Provide the [x, y] coordinate of the cell's center where the given text is located.  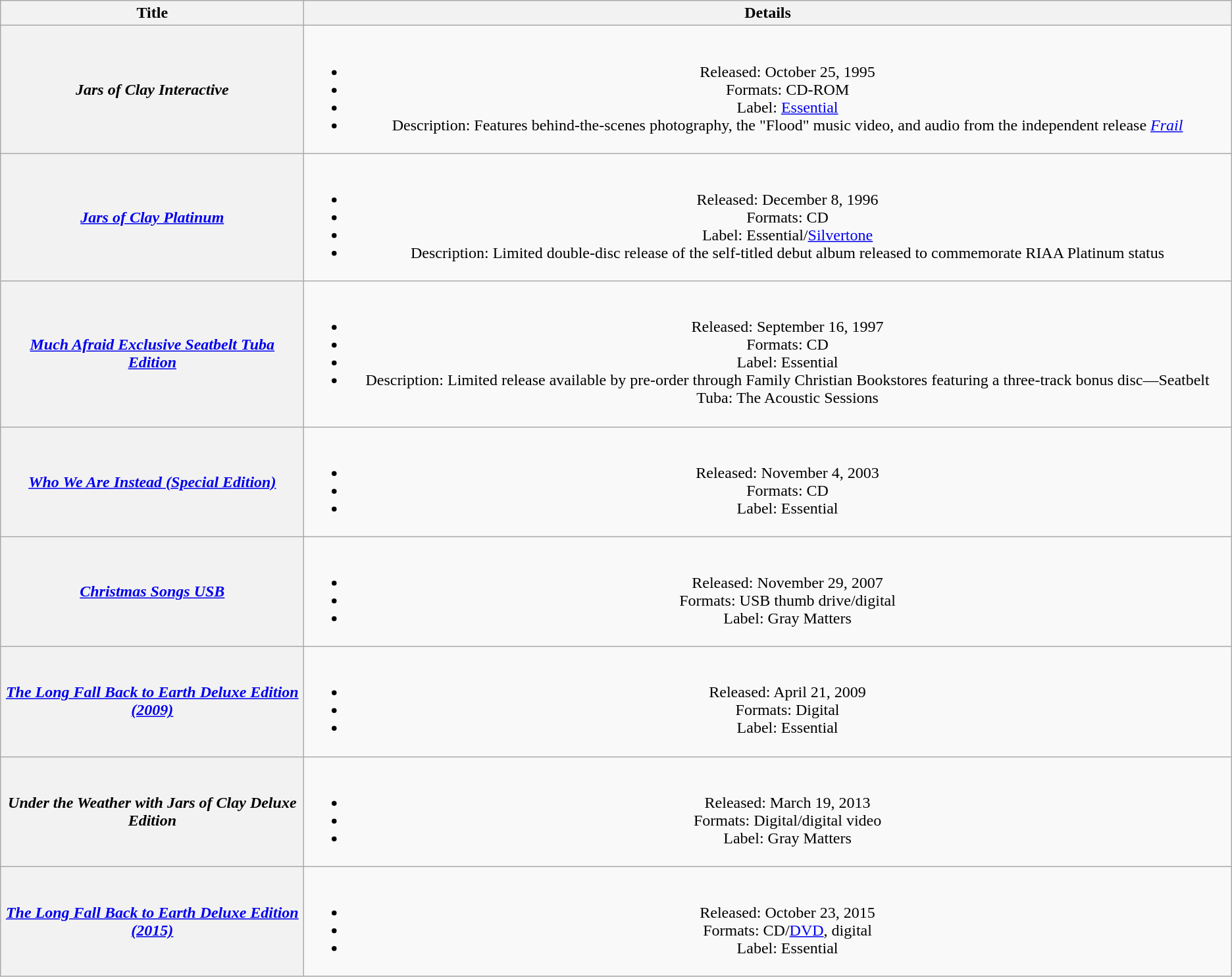
Released: March 19, 2013Formats: Digital/digital videoLabel: Gray Matters [767, 811]
Released: November 4, 2003Formats: CDLabel: Essential [767, 482]
Christmas Songs USB [153, 591]
Jars of Clay Platinum [153, 217]
Released: April 21, 2009Formats: DigitalLabel: Essential [767, 702]
Who We Are Instead (Special Edition) [153, 482]
Released: November 29, 2007Formats: USB thumb drive/digitalLabel: Gray Matters [767, 591]
Details [767, 13]
Much Afraid Exclusive Seatbelt Tuba Edition [153, 354]
Jars of Clay Interactive [153, 90]
The Long Fall Back to Earth Deluxe Edition (2015) [153, 922]
Released: October 23, 2015Formats: CD/DVD, digitalLabel: Essential [767, 922]
Under the Weather with Jars of Clay Deluxe Edition [153, 811]
The Long Fall Back to Earth Deluxe Edition (2009) [153, 702]
Title [153, 13]
